Return [x, y] of the center of cell containing provided text 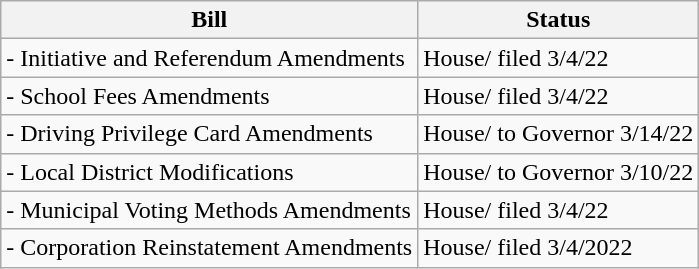
- Driving Privilege Card Amendments [210, 134]
Status [558, 20]
- Municipal Voting Methods Amendments [210, 210]
Bill [210, 20]
House/ to Governor 3/10/22 [558, 172]
- School Fees Amendments [210, 96]
House/ to Governor 3/14/22 [558, 134]
- Local District Modifications [210, 172]
- Corporation Reinstatement Amendments [210, 248]
House/ filed 3/4/2022 [558, 248]
- Initiative and Referendum Amendments [210, 58]
